Detect which cell encompasses the target text, then output its [x, y] center coordinate. 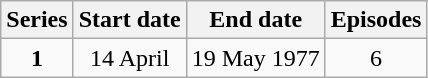
Series [37, 20]
Start date [130, 20]
Episodes [376, 20]
14 April [130, 58]
6 [376, 58]
End date [256, 20]
1 [37, 58]
19 May 1977 [256, 58]
